For the text-containing cell, return its midpoint in (x, y) coordinate format. 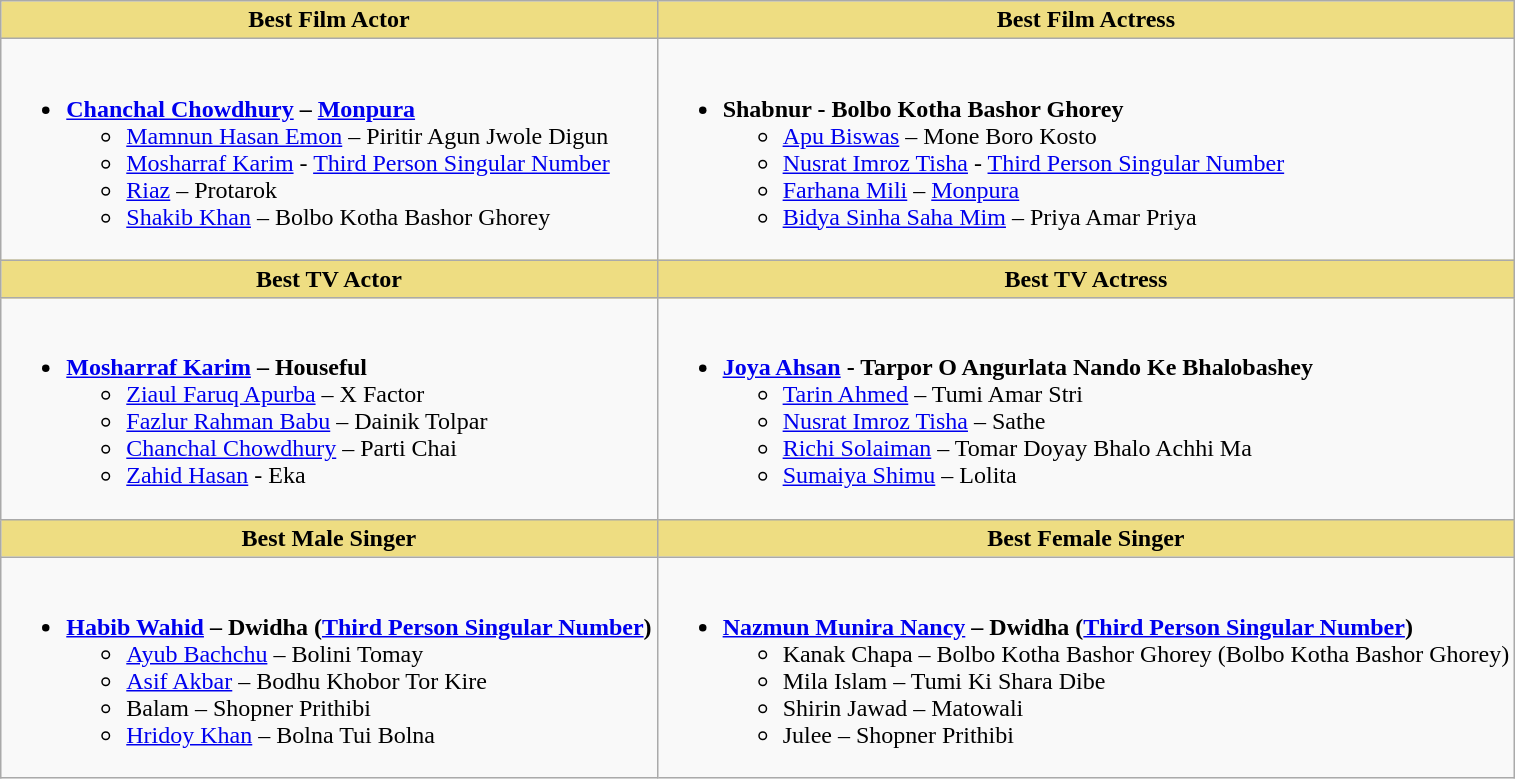
Mosharraf Karim – HousefulZiaul Faruq Apurba – X FactorFazlur Rahman Babu – Dainik TolparChanchal Chowdhury – Parti ChaiZahid Hasan - Eka (329, 408)
Best Film Actress (1086, 20)
Best Female Singer (1086, 538)
Best Male Singer (329, 538)
Best Film Actor (329, 20)
Best TV Actor (329, 279)
Best TV Actress (1086, 279)
